Determine the [x, y] coordinate at the center of the cell enclosing the given text.  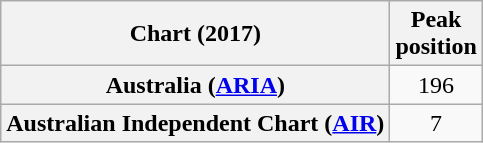
7 [436, 123]
Peak position [436, 34]
Chart (2017) [196, 34]
Australia (ARIA) [196, 85]
Australian Independent Chart (AIR) [196, 123]
196 [436, 85]
